Extract the [X, Y] coordinate from the center of the cell holding the provided text.  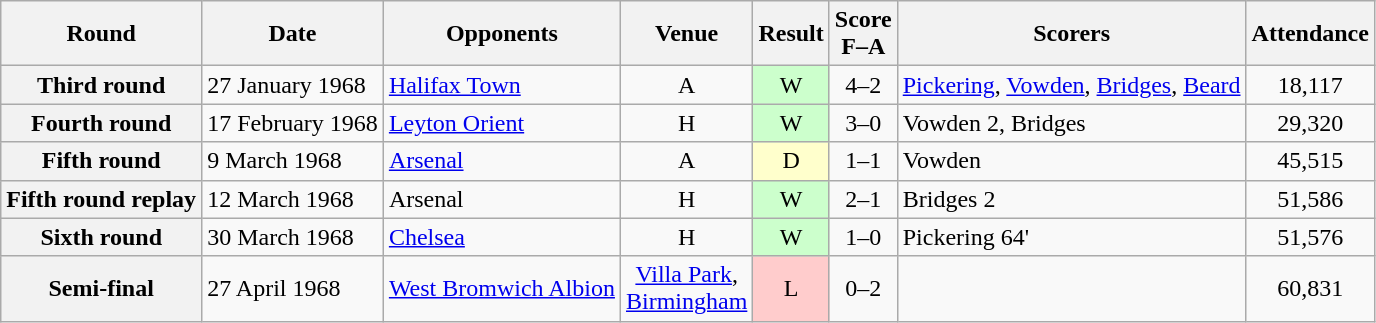
Round [102, 34]
Vowden 2, Bridges [1072, 123]
D [791, 161]
Scorers [1072, 34]
Leyton Orient [502, 123]
Venue [686, 34]
29,320 [1310, 123]
30 March 1968 [293, 237]
17 February 1968 [293, 123]
Semi-final [102, 288]
West Bromwich Albion [502, 288]
Result [791, 34]
4–2 [863, 85]
Chelsea [502, 237]
Fifth round [102, 161]
Date [293, 34]
2–1 [863, 199]
45,515 [1310, 161]
60,831 [1310, 288]
27 January 1968 [293, 85]
Opponents [502, 34]
Fourth round [102, 123]
Vowden [1072, 161]
L [791, 288]
Pickering, Vowden, Bridges, Beard [1072, 85]
18,117 [1310, 85]
51,586 [1310, 199]
0–2 [863, 288]
Attendance [1310, 34]
Third round [102, 85]
51,576 [1310, 237]
Sixth round [102, 237]
Halifax Town [502, 85]
12 March 1968 [293, 199]
Pickering 64' [1072, 237]
27 April 1968 [293, 288]
9 March 1968 [293, 161]
Fifth round replay [102, 199]
1–0 [863, 237]
1–1 [863, 161]
3–0 [863, 123]
Bridges 2 [1072, 199]
ScoreF–A [863, 34]
Villa Park,Birmingham [686, 288]
